Extract the (X, Y) coordinate from the center of the cell holding the provided text.  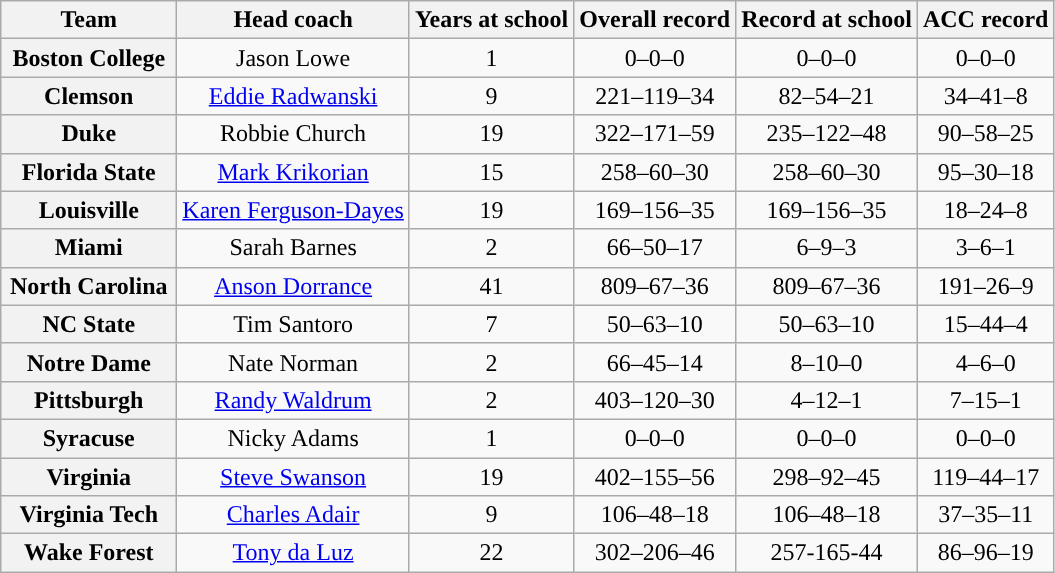
Team (89, 20)
66–50–17 (655, 248)
Miami (89, 248)
191–26–9 (986, 286)
Pittsburgh (89, 400)
Tim Santoro (294, 324)
Notre Dame (89, 362)
403–120–30 (655, 400)
ACC record (986, 20)
Mark Krikorian (294, 172)
Sarah Barnes (294, 248)
3–6–1 (986, 248)
Steve Swanson (294, 477)
Syracuse (89, 438)
322–171–59 (655, 134)
7 (491, 324)
402–155–56 (655, 477)
Duke (89, 134)
119–44–17 (986, 477)
Louisville (89, 210)
15 (491, 172)
6–9–3 (827, 248)
90–58–25 (986, 134)
257-165-44 (827, 553)
Years at school (491, 20)
Karen Ferguson-Dayes (294, 210)
82–54–21 (827, 96)
Boston College (89, 58)
Charles Adair (294, 515)
Robbie Church (294, 134)
Randy Waldrum (294, 400)
Tony da Luz (294, 553)
18–24–8 (986, 210)
302–206–46 (655, 553)
Jason Lowe (294, 58)
Eddie Radwanski (294, 96)
Nicky Adams (294, 438)
22 (491, 553)
221–119–34 (655, 96)
Wake Forest (89, 553)
Virginia (89, 477)
Record at school (827, 20)
Nate Norman (294, 362)
4–6–0 (986, 362)
Overall record (655, 20)
37–35–11 (986, 515)
298–92–45 (827, 477)
8–10–0 (827, 362)
34–41–8 (986, 96)
235–122–48 (827, 134)
Anson Dorrance (294, 286)
4–12–1 (827, 400)
86–96–19 (986, 553)
95–30–18 (986, 172)
Clemson (89, 96)
Florida State (89, 172)
North Carolina (89, 286)
15–44–4 (986, 324)
Virginia Tech (89, 515)
NC State (89, 324)
41 (491, 286)
66–45–14 (655, 362)
Head coach (294, 20)
7–15–1 (986, 400)
